Search for the cell housing the specified text and yield its (X, Y) center coordinate. 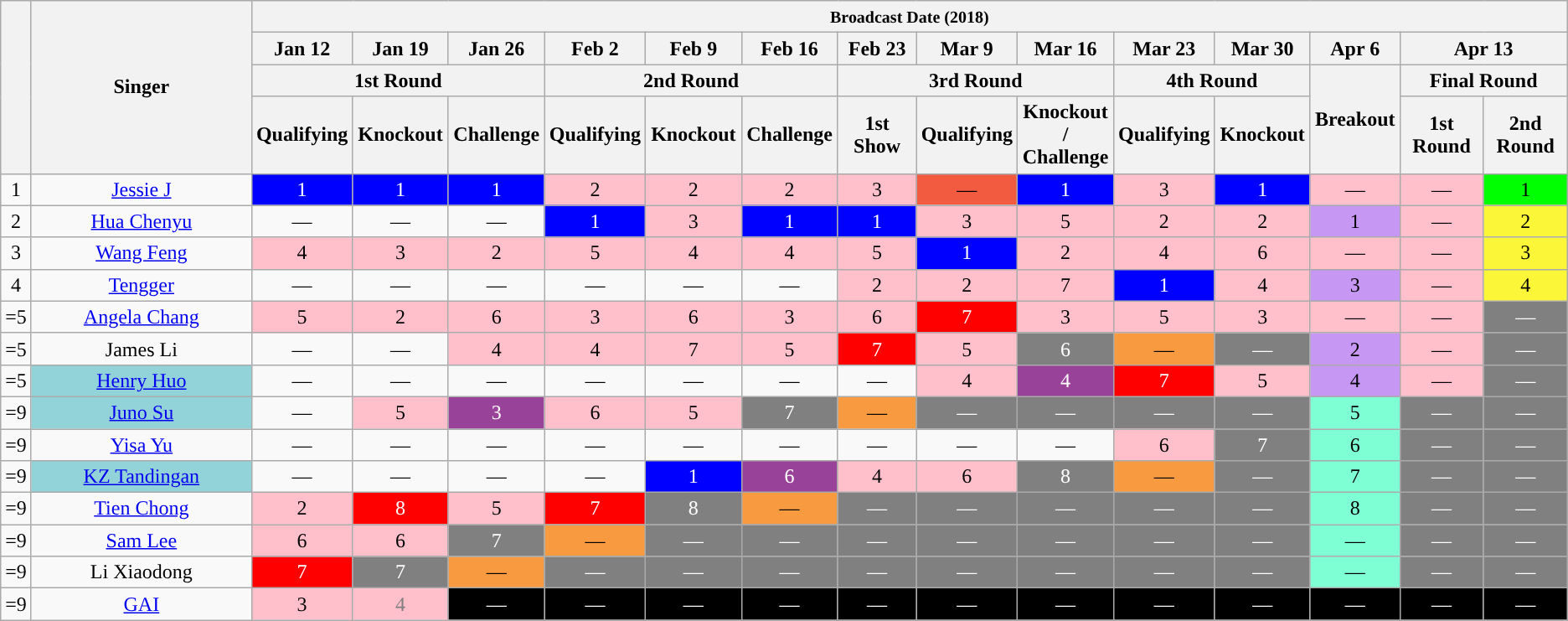
GAI (141, 604)
Tengger (141, 285)
Feb 9 (694, 49)
Feb 23 (877, 49)
Knockout / Challenge (1065, 135)
Sam Lee (141, 541)
Mar 16 (1065, 49)
Jan 12 (302, 49)
Hua Chenyu (141, 221)
Singer (141, 87)
KZ Tandingan (141, 477)
Li Xiaodong (141, 572)
Broadcast Date (2018) (910, 17)
Jessie J (141, 189)
Henry Huo (141, 380)
Apr 6 (1355, 49)
Wang Feng (141, 253)
Mar 30 (1262, 49)
Final Round (1483, 80)
Feb 2 (595, 49)
Jan 19 (400, 49)
Jan 26 (496, 49)
Yisa Yu (141, 445)
Tien Chong (141, 509)
3rd Round (975, 80)
4th Round (1213, 80)
Apr 13 (1483, 49)
Angela Chang (141, 317)
Feb 16 (789, 49)
James Li (141, 349)
Juno Su (141, 412)
Mar 9 (967, 49)
1st Show (877, 135)
Breakout (1355, 119)
Mar 23 (1164, 49)
